Find where the given text appears and provide that cell's center as (X, Y) coordinate. 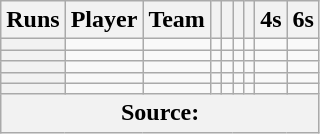
6s (303, 20)
4s (271, 20)
Source: (160, 113)
Player (104, 20)
Team (177, 20)
Runs (33, 20)
